Capture the cell that displays the provided text and extract its (X, Y) central coordinate. 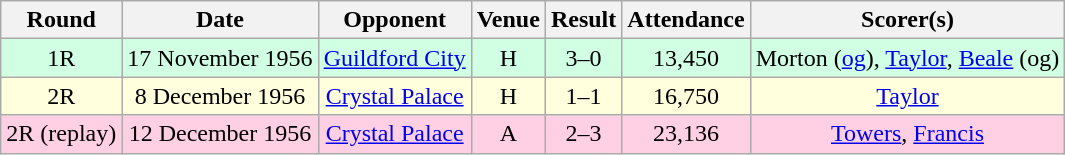
A (508, 134)
Guildford City (394, 58)
Venue (508, 20)
1–1 (583, 96)
2R (62, 96)
Round (62, 20)
2R (replay) (62, 134)
13,450 (686, 58)
Taylor (908, 96)
Result (583, 20)
1R (62, 58)
Date (220, 20)
Morton (og), Taylor, Beale (og) (908, 58)
Scorer(s) (908, 20)
Opponent (394, 20)
3–0 (583, 58)
2–3 (583, 134)
Attendance (686, 20)
17 November 1956 (220, 58)
12 December 1956 (220, 134)
23,136 (686, 134)
Towers, Francis (908, 134)
16,750 (686, 96)
8 December 1956 (220, 96)
